Output the (X, Y) coordinate of the center of the cell containing the given text.  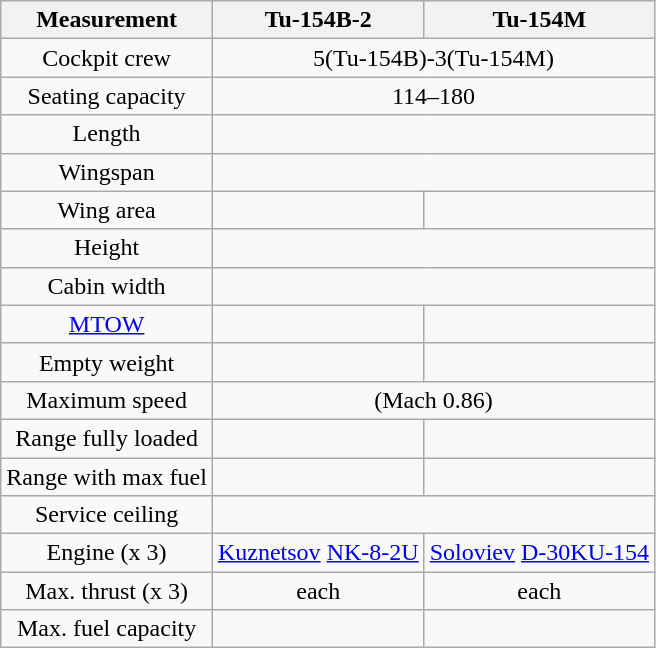
114–180 (433, 96)
Range fully loaded (107, 438)
Maximum speed (107, 400)
Measurement (107, 20)
Length (107, 134)
Empty weight (107, 362)
Wingspan (107, 172)
Max. fuel capacity (107, 629)
5(Tu-154B)-3(Tu-154M) (433, 58)
Range with max fuel (107, 477)
Max. thrust (x 3) (107, 591)
MTOW (107, 324)
Engine (x 3) (107, 553)
Height (107, 248)
(Mach 0.86) (433, 400)
Cabin width (107, 286)
Service ceiling (107, 515)
Soloviev D-30KU-154 (539, 553)
Wing area (107, 210)
Tu-154M (539, 20)
Seating capacity (107, 96)
Cockpit crew (107, 58)
Tu-154B-2 (318, 20)
Kuznetsov NK-8-2U (318, 553)
